For the text-containing cell, return its midpoint in [X, Y] coordinate format. 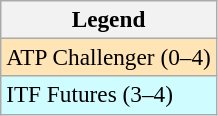
ATP Challenger (0–4) [108, 57]
ITF Futures (3–4) [108, 95]
Legend [108, 19]
